Determine the [X, Y] coordinate at the center of the cell enclosing the given text.  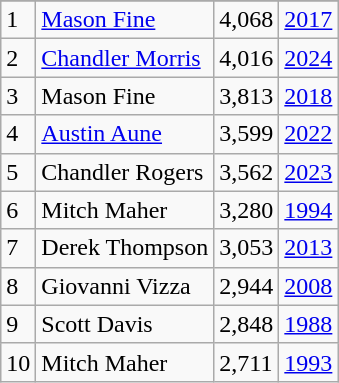
Austin Aune [125, 134]
3,599 [246, 134]
2022 [308, 134]
3,053 [246, 248]
3,280 [246, 210]
Scott Davis [125, 324]
7 [18, 248]
1994 [308, 210]
2018 [308, 96]
2013 [308, 248]
2,848 [246, 324]
2024 [308, 58]
4 [18, 134]
4,016 [246, 58]
1993 [308, 362]
2023 [308, 172]
4,068 [246, 20]
1 [18, 20]
2017 [308, 20]
3 [18, 96]
Chandler Rogers [125, 172]
3,813 [246, 96]
Chandler Morris [125, 58]
3,562 [246, 172]
10 [18, 362]
1988 [308, 324]
8 [18, 286]
Derek Thompson [125, 248]
2 [18, 58]
5 [18, 172]
2,711 [246, 362]
6 [18, 210]
Giovanni Vizza [125, 286]
2008 [308, 286]
9 [18, 324]
2,944 [246, 286]
